Search for the cell housing the specified text and yield its (x, y) center coordinate. 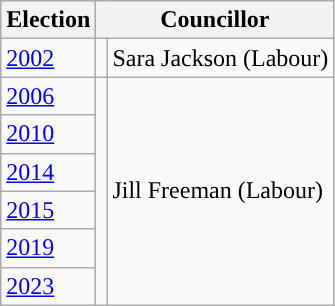
2014 (48, 172)
2002 (48, 58)
Election (48, 20)
Sara Jackson (Labour) (220, 58)
2019 (48, 248)
2023 (48, 286)
2010 (48, 134)
2015 (48, 210)
Councillor (215, 20)
2006 (48, 96)
Jill Freeman (Labour) (220, 191)
